Search for the cell housing the specified text and yield its [X, Y] center coordinate. 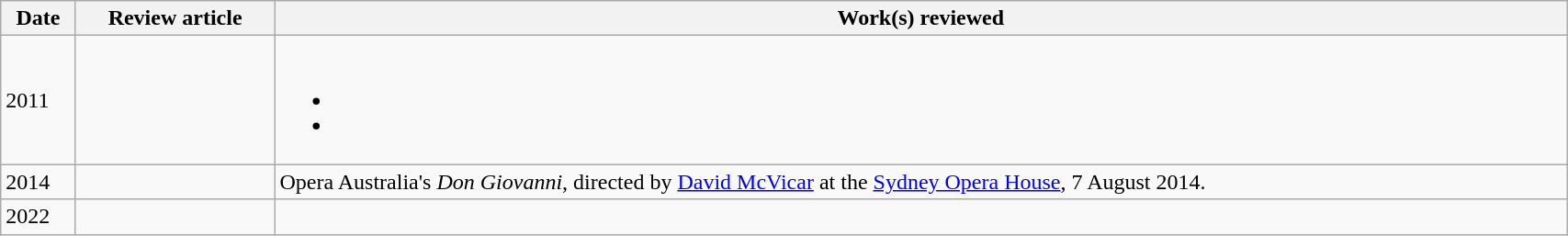
2011 [39, 100]
Review article [175, 18]
2014 [39, 182]
Work(s) reviewed [920, 18]
Date [39, 18]
2022 [39, 217]
Opera Australia's Don Giovanni, directed by David McVicar at the Sydney Opera House, 7 August 2014. [920, 182]
